Return (x, y) of the center of cell containing provided text 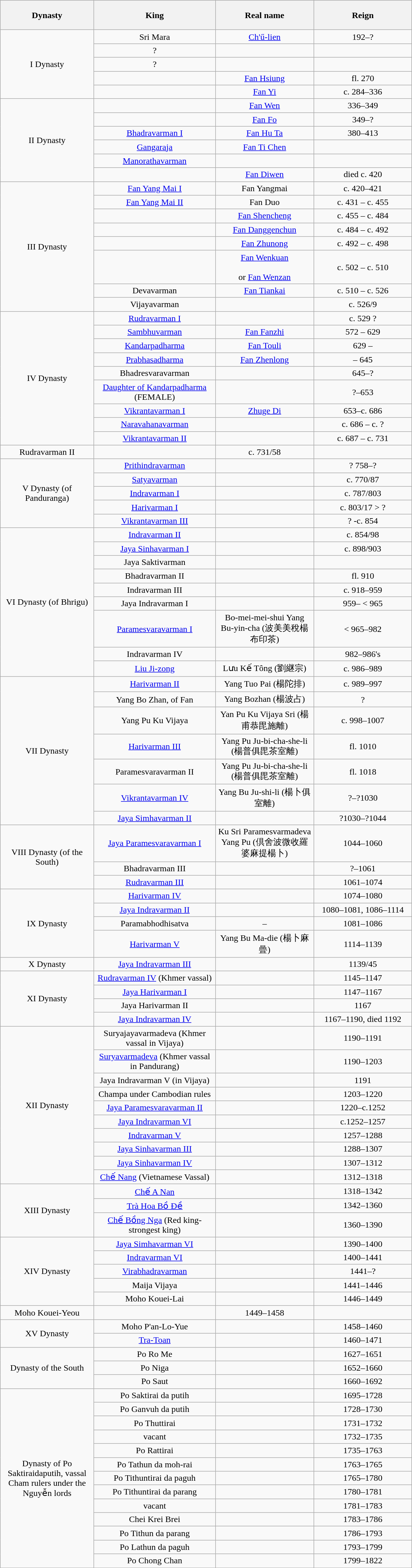
Chế Bồng Nga (Red king-strongest king) (155, 1225)
Jaya Indravarman I (155, 604)
Harivarman IV (155, 896)
? 758–? (363, 466)
Jaya Indravarman V (in Vijaya) (155, 1080)
Jaya Sinhavarman III (155, 1149)
Real name (265, 15)
1167–1190, died 1192 (363, 1019)
Trà Hoa Bồ Đề (155, 1206)
XI Dynasty (47, 998)
629 – (363, 346)
Fan Zhenlong (265, 360)
Lưu Kế Tông (劉継宗) (265, 668)
Prithindravarman (155, 466)
– (265, 923)
Fan Fo (265, 120)
Virabhadravarman (155, 1271)
1652–1660 (363, 1368)
Indravarman VI (155, 1258)
1061–1074 (363, 882)
c. 502 – c. 510 (363, 267)
VII Dynasty (47, 751)
c. 526/9 (363, 304)
645–? (363, 373)
II Dynasty (47, 140)
Indravarman II (155, 534)
Moho Kouei-Lai (155, 1299)
Gangaraja (155, 147)
572 – 629 (363, 332)
Prabhasadharma (155, 360)
1627–1651 (363, 1354)
336–349 (363, 106)
? -c. 854 (363, 521)
Sri Mara (155, 37)
Jaya Paramesvaravarman II (155, 1108)
1732–1735 (363, 1437)
Rudravarman IV (Khmer vassal) (155, 978)
982–986's (363, 654)
Daughter of Kandarpadharma (FEMALE) (155, 392)
Yang Bu Ju-shi-li (楊卜俱室離) (265, 798)
Jaya Simhavarman VI (155, 1244)
1145–1147 (363, 978)
Vikrantavarman II (155, 438)
Po Tathun da moh-rai (155, 1464)
Fan Yangmai (265, 188)
Liu Ji-zong (155, 668)
Dynasty (47, 15)
XIII Dynasty (47, 1211)
1786–1793 (363, 1533)
Paramabhodhisatva (155, 923)
Fan Ti Chen (265, 147)
VIII Dynasty (of the South) (47, 857)
Fan Zhunong (265, 243)
c. 918–959 (363, 590)
Fan Hu Ta (265, 133)
c. 510 – c. 526 (363, 290)
VI Dynasty (of Bhrigu) (47, 602)
1783–1786 (363, 1519)
XV Dynasty (47, 1333)
1342–1360 (363, 1206)
1074–1080 (363, 896)
1400–1441 (363, 1258)
Po Tithuntirai da paguh (155, 1478)
1446–1449 (363, 1299)
V Dynasty (of Panduranga) (47, 493)
?–1061 (363, 868)
Manorathavarman (155, 161)
Rudravarman III (155, 882)
c. 986–989 (363, 668)
1081–1086 (363, 923)
Indravarman IV (155, 654)
1167 (363, 1006)
Jaya Sinhavarman I (155, 549)
Po Chong Chan (155, 1561)
1203–1220 (363, 1094)
IV Dynasty (47, 378)
c.1252–1257 (363, 1122)
Yang Pu Ku Vijaya (155, 721)
Ch'ű-lien (265, 37)
Vikrantavarman I (155, 411)
Fan Yang Mai I (155, 188)
Kandarpadharma (155, 346)
1190–1191 (363, 1038)
Dynasty of Po Saktiraidaputih, vassal Cham rulers under the Nguyễn lords (47, 1478)
Dynasty of the South (47, 1368)
Vikrantavarman IV (155, 798)
fl. 1010 (363, 747)
1765–1780 (363, 1478)
fl. 1018 (363, 772)
1114–1139 (363, 944)
Fan Duo (265, 202)
c. 787/803 (363, 493)
1190–1203 (363, 1062)
c. 455 – c. 484 (363, 216)
Champa under Cambodian rules (155, 1094)
c. 989–997 (363, 684)
c. 803/17 > ? (363, 507)
1731–1732 (363, 1423)
c. 998–1007 (363, 721)
Fan Touli (265, 346)
Vikrantavarman III (155, 521)
Fan Diwen (265, 175)
Moho P'an-Lo-Yue (155, 1326)
fl. 270 (363, 78)
Rudravarman I (155, 318)
Po Saut (155, 1382)
Chei Krei Brei (155, 1519)
1449–1458 (265, 1313)
Indravarman V (155, 1135)
c. 484 – c. 492 (363, 230)
Bhadravarman III (155, 868)
Fan Danggenchun (265, 230)
653–c. 686 (363, 411)
959– < 965 (363, 604)
Bhadravarman II (155, 576)
1318–1342 (363, 1191)
Bo-mei-mei-shui Yang Bu-yin-cha (波美美稅楊布印茶) (265, 629)
Zhuge Di (265, 411)
c. 492 – c. 498 (363, 243)
Yang Bozhan (楊波占) (265, 700)
1441–? (363, 1271)
Po Thuttirai (155, 1423)
Po Ro Me (155, 1354)
King (155, 15)
Bhadravarman I (155, 133)
c. 284–336 (363, 92)
Jaya Harivarman II (155, 1006)
1288–1307 (363, 1149)
– 645 (363, 360)
Devavarman (155, 290)
c. 687 – c. 731 (363, 438)
IX Dynasty (47, 923)
Harivarman V (155, 944)
1139/45 (363, 964)
Fan Tiankai (265, 290)
Moho Kouei-Yeou (47, 1313)
Jaya Indravarman II (155, 910)
1695–1728 (363, 1395)
died c. 420 (363, 175)
c. 431 – c. 455 (363, 202)
Vijayavarman (155, 304)
fl. 910 (363, 576)
1080–1081, 1086–1114 (363, 910)
c. 854/98 (363, 534)
Jaya Indravarman III (155, 964)
c. 731/58 (265, 452)
1044–1060 (363, 843)
Harivarman III (155, 747)
1257–1288 (363, 1135)
Fan Hsiung (265, 78)
< 965–982 (363, 629)
1763–1765 (363, 1464)
1660–1692 (363, 1382)
Chế A Nan (155, 1191)
XII Dynasty (47, 1105)
Yang Bo Zhan, of Fan (155, 700)
Indravarman I (155, 493)
Fan Wenkuanor Fan Wenzan (265, 267)
Indravarman III (155, 590)
1390–1400 (363, 1244)
1793–1799 (363, 1547)
Fan Shencheng (265, 216)
Sambhuvarman (155, 332)
Fan Yang Mai II (155, 202)
Fan Fanzhi (265, 332)
380–413 (363, 133)
Yang Tuo Pai (楊陀排) (265, 684)
Satyavarman (155, 479)
Jaya Saktivarman (155, 562)
Jaya Harivarman I (155, 992)
Po Niga (155, 1368)
1780–1781 (363, 1492)
1220–c.1252 (363, 1108)
Po Rattirai (155, 1450)
c. 770/87 (363, 479)
1441–1446 (363, 1285)
Jaya Paramesvaravarman I (155, 843)
c. 898/903 (363, 549)
Jaya Simhavarman II (155, 818)
Ku Sri Paramesvarmadeva Yang Pu (倶舍波微收羅婆麻提楊卜) (265, 843)
Jaya Sinhavarman IV (155, 1163)
Paramesvaravarman II (155, 772)
Reign (363, 15)
Tra-Toan (155, 1340)
349–? (363, 120)
Po Ganvuh da putih (155, 1409)
Po Saktirai da putih (155, 1395)
1360–1390 (363, 1225)
c. 420–421 (363, 188)
1728–1730 (363, 1409)
1191 (363, 1080)
Po Lathun da paguh (155, 1547)
Po Tithuntirai da parang (155, 1492)
Suryajayavarmadeva (Khmer vassal in Vijaya) (155, 1038)
Yang Bu Ma-die (楊卜麻 曡) (265, 944)
1307–1312 (363, 1163)
Yan Pu Ku Vijaya Sri (楊甫恭毘施離) (265, 721)
Harivarman I (155, 507)
1312–1318 (363, 1177)
Po Tithun da parang (155, 1533)
1147–1167 (363, 992)
I Dynasty (47, 64)
?1030–?1044 (363, 818)
Chế Nang (Vietnamese Vassal) (155, 1177)
c. 529 ? (363, 318)
Suryavarmadeva (Khmer vassal in Pandurang) (155, 1062)
Naravahanavarman (155, 424)
Jaya Indravarman IV (155, 1019)
Fan Yi (265, 92)
Jaya Indravarman VI (155, 1122)
1460–1471 (363, 1340)
?–?1030 (363, 798)
Maija Vijaya (155, 1285)
1799–1822 (363, 1561)
X Dynasty (47, 964)
c. 686 – c. ? (363, 424)
III Dynasty (47, 246)
?–653 (363, 392)
XIV Dynasty (47, 1271)
1781–1783 (363, 1506)
Rudravarman II (47, 452)
1735–1763 (363, 1450)
Paramesvaravarman I (155, 629)
192–? (363, 37)
Fan Wen (265, 106)
Harivarman II (155, 684)
Bhadresvaravarman (155, 373)
1458–1460 (363, 1326)
